Return (x, y) of the center of cell containing provided text 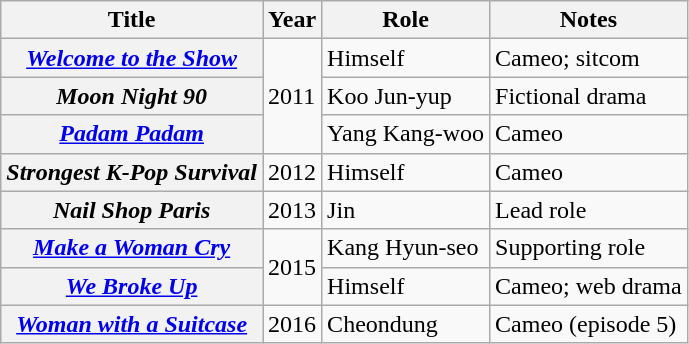
Yang Kang-woo (406, 134)
Padam Padam (132, 134)
Lead role (589, 210)
Woman with a Suitcase (132, 324)
Koo Jun-yup (406, 96)
Cameo; web drama (589, 286)
Cameo (episode 5) (589, 324)
Welcome to the Show (132, 58)
2012 (292, 172)
We Broke Up (132, 286)
Year (292, 20)
2016 (292, 324)
Notes (589, 20)
Supporting role (589, 248)
Fictional drama (589, 96)
Strongest K-Pop Survival (132, 172)
Cameo; sitcom (589, 58)
Role (406, 20)
Title (132, 20)
Cheondung (406, 324)
Jin (406, 210)
Moon Night 90 (132, 96)
Make a Woman Cry (132, 248)
2013 (292, 210)
2011 (292, 96)
Kang Hyun-seo (406, 248)
Nail Shop Paris (132, 210)
2015 (292, 267)
